Search for the cell housing the specified text and yield its (X, Y) center coordinate. 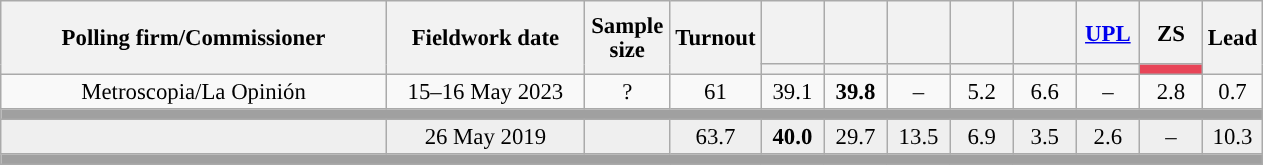
Lead (1232, 38)
Sample size (627, 38)
Turnout (716, 38)
6.6 (1044, 92)
39.8 (856, 92)
ZS (1170, 32)
Polling firm/Commissioner (194, 38)
6.9 (982, 138)
63.7 (716, 138)
61 (716, 92)
26 May 2019 (485, 138)
29.7 (856, 138)
Fieldwork date (485, 38)
Metroscopia/La Opinión (194, 92)
39.1 (792, 92)
15–16 May 2023 (485, 92)
2.8 (1170, 92)
10.3 (1232, 138)
13.5 (918, 138)
5.2 (982, 92)
40.0 (792, 138)
UPL (1108, 32)
? (627, 92)
2.6 (1108, 138)
0.7 (1232, 92)
3.5 (1044, 138)
